Extract the [x, y] coordinate from the center of the cell holding the provided text.  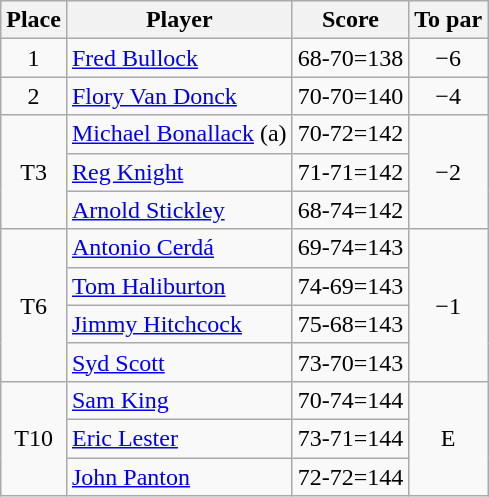
Antonio Cerdá [179, 248]
70-70=140 [350, 96]
−2 [448, 172]
Syd Scott [179, 362]
72-72=144 [350, 477]
Jimmy Hitchcock [179, 324]
75-68=143 [350, 324]
70-74=144 [350, 400]
Flory Van Donck [179, 96]
Place [34, 20]
−6 [448, 58]
Tom Haliburton [179, 286]
E [448, 438]
Fred Bullock [179, 58]
74-69=143 [350, 286]
To par [448, 20]
69-74=143 [350, 248]
Michael Bonallack (a) [179, 134]
70-72=142 [350, 134]
−4 [448, 96]
T6 [34, 305]
1 [34, 58]
Sam King [179, 400]
71-71=142 [350, 172]
T3 [34, 172]
68-70=138 [350, 58]
Score [350, 20]
68-74=142 [350, 210]
Arnold Stickley [179, 210]
Player [179, 20]
73-70=143 [350, 362]
−1 [448, 305]
Eric Lester [179, 438]
73-71=144 [350, 438]
2 [34, 96]
John Panton [179, 477]
T10 [34, 438]
Reg Knight [179, 172]
